Capture the cell that displays the provided text and extract its (X, Y) central coordinate. 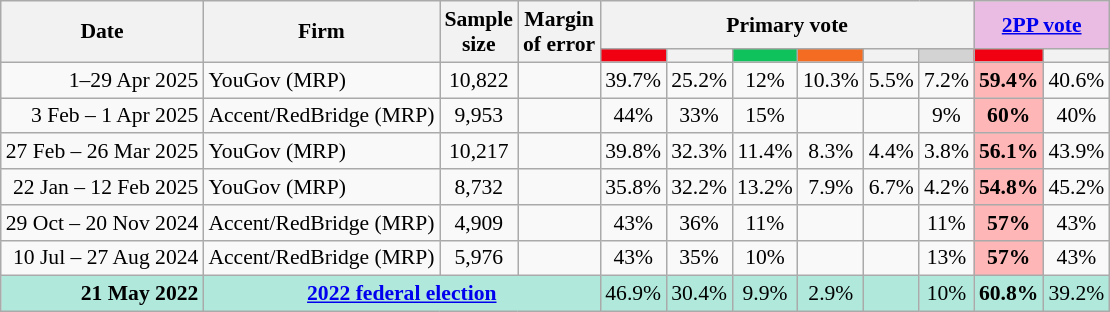
8,732 (479, 187)
3.8% (946, 152)
40.6% (1076, 80)
2.9% (831, 294)
2PP vote (1042, 25)
4,909 (479, 223)
43.9% (1076, 152)
15% (765, 116)
5,976 (479, 258)
Marginof error (559, 32)
Primary vote (787, 25)
Firm (321, 32)
60.8% (1008, 294)
35% (699, 258)
11.4% (765, 152)
13.2% (765, 187)
39.7% (633, 80)
29 Oct – 20 Nov 2024 (102, 223)
40% (1076, 116)
10,822 (479, 80)
6.7% (892, 187)
39.2% (1076, 294)
9% (946, 116)
12% (765, 80)
56.1% (1008, 152)
44% (633, 116)
36% (699, 223)
39.8% (633, 152)
10,217 (479, 152)
4.4% (892, 152)
3 Feb – 1 Apr 2025 (102, 116)
8.3% (831, 152)
7.2% (946, 80)
21 May 2022 (102, 294)
13% (946, 258)
1–29 Apr 2025 (102, 80)
35.8% (633, 187)
32.2% (699, 187)
27 Feb – 26 Mar 2025 (102, 152)
7.9% (831, 187)
2022 federal election (402, 294)
22 Jan – 12 Feb 2025 (102, 187)
Samplesize (479, 32)
9.9% (765, 294)
30.4% (699, 294)
Date (102, 32)
25.2% (699, 80)
10.3% (831, 80)
33% (699, 116)
54.8% (1008, 187)
4.2% (946, 187)
5.5% (892, 80)
10 Jul – 27 Aug 2024 (102, 258)
45.2% (1076, 187)
59.4% (1008, 80)
46.9% (633, 294)
60% (1008, 116)
9,953 (479, 116)
32.3% (699, 152)
